For the text-containing cell, return its midpoint in [X, Y] coordinate format. 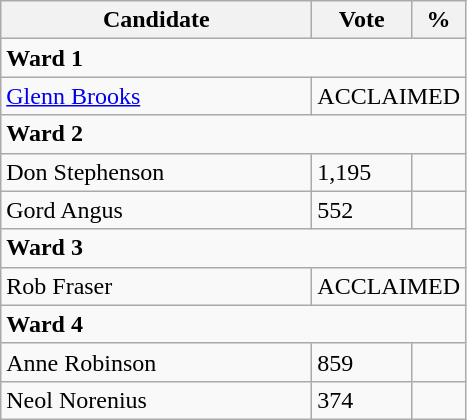
374 [362, 400]
859 [362, 362]
Rob Fraser [156, 286]
Neol Norenius [156, 400]
Ward 1 [234, 58]
552 [362, 210]
Ward 4 [234, 324]
Ward 2 [234, 134]
Anne Robinson [156, 362]
Gord Angus [156, 210]
% [439, 20]
1,195 [362, 172]
Ward 3 [234, 248]
Glenn Brooks [156, 96]
Don Stephenson [156, 172]
Candidate [156, 20]
Vote [362, 20]
